Return [X, Y] of the center of cell containing provided text 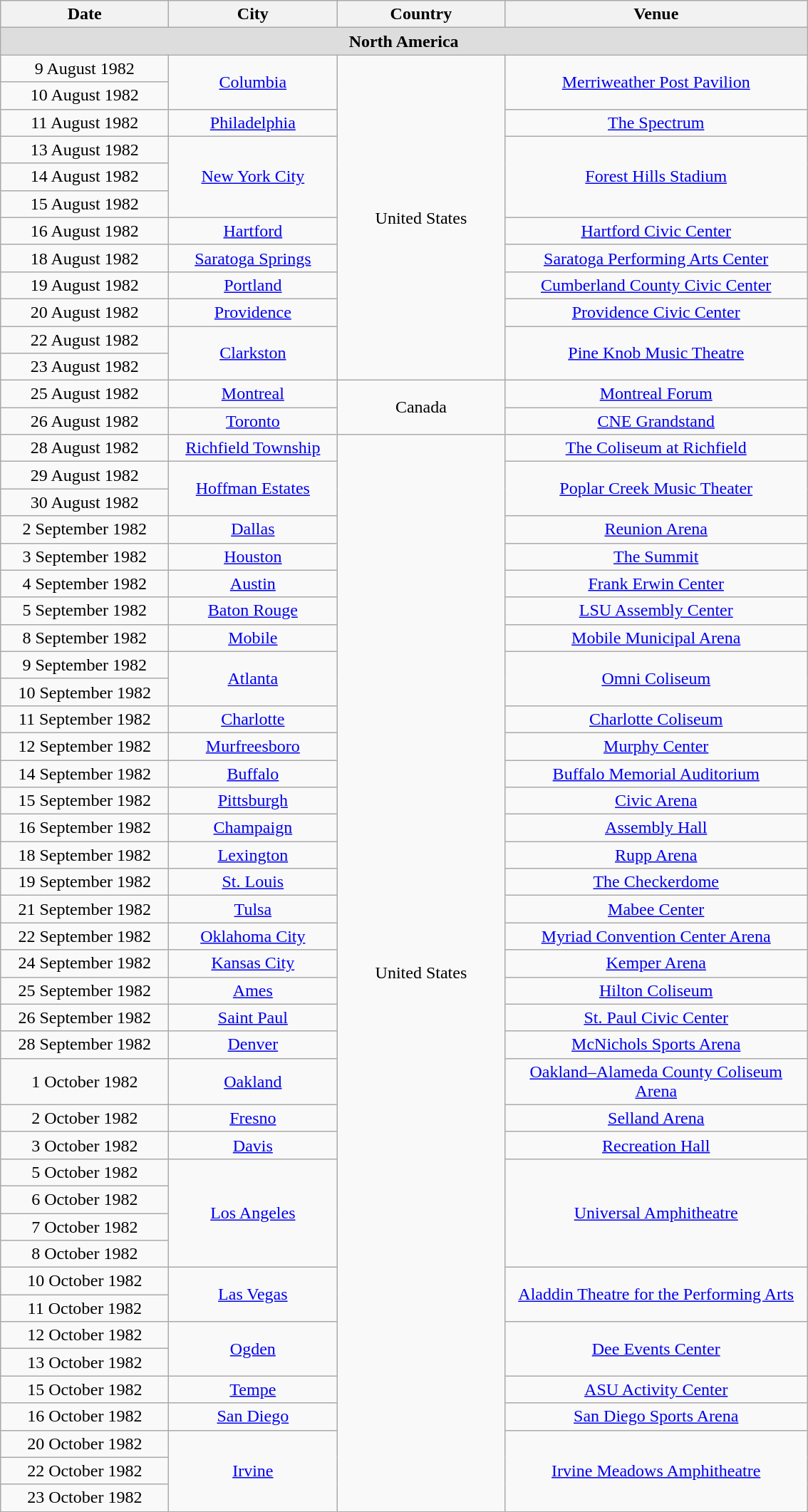
Baton Rouge [253, 611]
26 September 1982 [85, 1018]
Canada [421, 408]
Merriweather Post Pavilion [656, 82]
15 October 1982 [85, 1389]
3 September 1982 [85, 556]
Davis [253, 1145]
Portland [253, 285]
Mobile Municipal Arena [656, 638]
19 September 1982 [85, 882]
Cumberland County Civic Center [656, 285]
Universal Amphitheatre [656, 1213]
Frank Erwin Center [656, 584]
23 August 1982 [85, 367]
8 September 1982 [85, 638]
Country [421, 14]
Dee Events Center [656, 1349]
Myriad Convention Center Arena [656, 936]
16 September 1982 [85, 828]
15 August 1982 [85, 204]
St. Louis [253, 882]
11 September 1982 [85, 719]
Buffalo [253, 773]
Reunion Arena [656, 529]
24 September 1982 [85, 963]
25 September 1982 [85, 990]
Selland Arena [656, 1118]
Providence Civic Center [656, 312]
Pine Knob Music Theatre [656, 353]
Forest Hills Stadium [656, 177]
1 October 1982 [85, 1082]
Houston [253, 556]
3 October 1982 [85, 1145]
22 October 1982 [85, 1471]
Richfield Township [253, 448]
Hartford [253, 231]
Austin [253, 584]
10 September 1982 [85, 692]
Saratoga Performing Arts Center [656, 258]
10 August 1982 [85, 95]
28 September 1982 [85, 1045]
21 September 1982 [85, 909]
Atlanta [253, 678]
5 September 1982 [85, 611]
Mobile [253, 638]
Saratoga Springs [253, 258]
Civic Arena [656, 801]
2 October 1982 [85, 1118]
12 October 1982 [85, 1335]
22 September 1982 [85, 936]
Columbia [253, 82]
Oakland [253, 1082]
16 August 1982 [85, 231]
25 August 1982 [85, 394]
18 September 1982 [85, 855]
Hartford Civic Center [656, 231]
6 October 1982 [85, 1199]
The Checkerdome [656, 882]
23 October 1982 [85, 1498]
North America [404, 41]
Charlotte Coliseum [656, 719]
18 August 1982 [85, 258]
The Coliseum at Richfield [656, 448]
Toronto [253, 421]
New York City [253, 177]
Denver [253, 1045]
9 August 1982 [85, 68]
Recreation Hall [656, 1145]
Kemper Arena [656, 963]
Ogden [253, 1349]
20 October 1982 [85, 1444]
4 September 1982 [85, 584]
The Spectrum [656, 123]
13 October 1982 [85, 1362]
Oklahoma City [253, 936]
11 October 1982 [85, 1308]
20 August 1982 [85, 312]
16 October 1982 [85, 1417]
Omni Coliseum [656, 678]
Oakland–Alameda County Coliseum Arena [656, 1082]
City [253, 14]
29 August 1982 [85, 475]
Charlotte [253, 719]
Montreal Forum [656, 394]
Montreal [253, 394]
7 October 1982 [85, 1226]
Ames [253, 990]
13 August 1982 [85, 150]
Assembly Hall [656, 828]
Tulsa [253, 909]
St. Paul Civic Center [656, 1018]
Pittsburgh [253, 801]
14 August 1982 [85, 177]
19 August 1982 [85, 285]
15 September 1982 [85, 801]
Champaign [253, 828]
Lexington [253, 855]
Murfreesboro [253, 746]
Philadelphia [253, 123]
Kansas City [253, 963]
2 September 1982 [85, 529]
Providence [253, 312]
Rupp Arena [656, 855]
Saint Paul [253, 1018]
Hoffman Estates [253, 489]
8 October 1982 [85, 1254]
Clarkston [253, 353]
Los Angeles [253, 1213]
Tempe [253, 1389]
Mabee Center [656, 909]
ASU Activity Center [656, 1389]
Irvine Meadows Amphitheatre [656, 1471]
Irvine [253, 1471]
McNichols Sports Arena [656, 1045]
12 September 1982 [85, 746]
Aladdin Theatre for the Performing Arts [656, 1295]
San Diego [253, 1417]
11 August 1982 [85, 123]
22 August 1982 [85, 340]
10 October 1982 [85, 1281]
30 August 1982 [85, 502]
San Diego Sports Arena [656, 1417]
28 August 1982 [85, 448]
9 September 1982 [85, 665]
14 September 1982 [85, 773]
The Summit [656, 556]
Venue [656, 14]
Date [85, 14]
Las Vegas [253, 1295]
Poplar Creek Music Theater [656, 489]
Fresno [253, 1118]
Hilton Coliseum [656, 990]
Murphy Center [656, 746]
LSU Assembly Center [656, 611]
Buffalo Memorial Auditorium [656, 773]
5 October 1982 [85, 1172]
CNE Grandstand [656, 421]
26 August 1982 [85, 421]
Dallas [253, 529]
